Output the [x, y] coordinate of the center of the cell containing the given text.  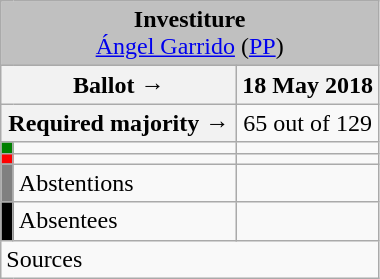
18 May 2018 [308, 85]
InvestitureÁngel Garrido (PP) [190, 34]
Ballot → [119, 85]
65 out of 129 [308, 123]
Abstentions [125, 183]
Required majority → [119, 123]
Sources [190, 259]
Absentees [125, 221]
